Search for the cell housing the specified text and yield its (x, y) center coordinate. 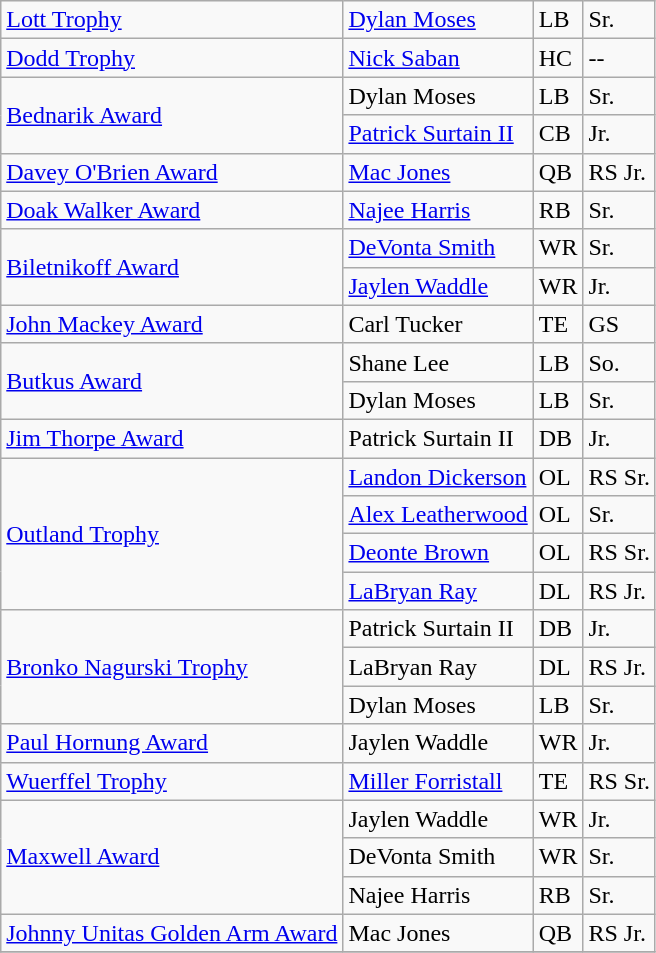
-- (619, 58)
Miller Forristall (438, 781)
Biletnikoff Award (172, 267)
Lott Trophy (172, 20)
Nick Saban (438, 58)
Johnny Unitas Golden Arm Award (172, 933)
HC (558, 58)
GS (619, 324)
Davey O'Brien Award (172, 172)
So. (619, 362)
Bednarik Award (172, 115)
Dodd Trophy (172, 58)
Jim Thorpe Award (172, 438)
Alex Leatherwood (438, 515)
Butkus Award (172, 381)
Wuerffel Trophy (172, 781)
Maxwell Award (172, 857)
CB (558, 134)
Outland Trophy (172, 534)
Deonte Brown (438, 553)
Doak Walker Award (172, 210)
Carl Tucker (438, 324)
Bronko Nagurski Trophy (172, 667)
Shane Lee (438, 362)
Paul Hornung Award (172, 743)
Landon Dickerson (438, 477)
John Mackey Award (172, 324)
